Search for the cell housing the specified text and yield its [X, Y] center coordinate. 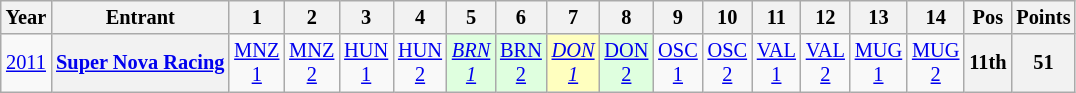
MUG1 [878, 63]
7 [574, 17]
8 [626, 17]
14 [936, 17]
DON2 [626, 63]
Entrant [140, 17]
3 [366, 17]
13 [878, 17]
6 [521, 17]
OSC1 [678, 63]
VAL2 [826, 63]
BRN1 [471, 63]
Points [1043, 17]
MNZ2 [312, 63]
5 [471, 17]
11 [776, 17]
DON1 [574, 63]
10 [728, 17]
OSC2 [728, 63]
4 [420, 17]
Pos [988, 17]
9 [678, 17]
2 [312, 17]
HUN1 [366, 63]
11th [988, 63]
12 [826, 17]
MUG2 [936, 63]
BRN2 [521, 63]
2011 [26, 63]
VAL1 [776, 63]
Super Nova Racing [140, 63]
51 [1043, 63]
HUN2 [420, 63]
MNZ1 [256, 63]
1 [256, 17]
Year [26, 17]
